Extract the (x, y) coordinate from the center of the cell holding the provided text.  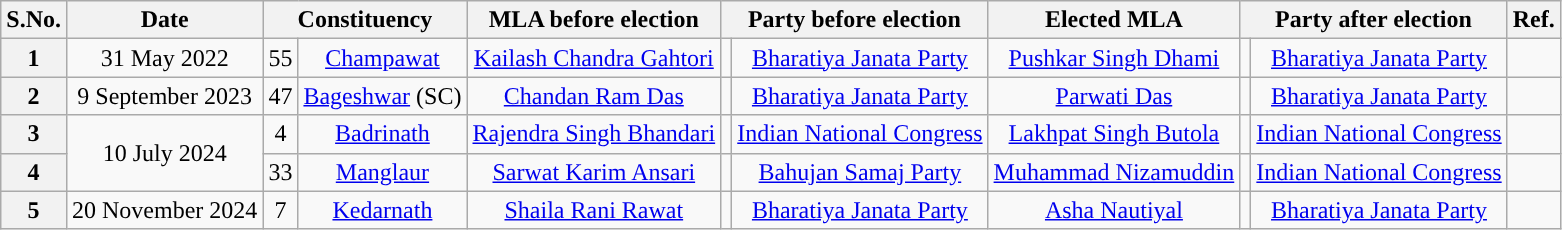
3 (34, 134)
33 (280, 172)
Parwati Das (1114, 96)
MLA before election (594, 20)
2 (34, 96)
Ref. (1534, 20)
Manglaur (382, 172)
Sarwat Karim Ansari (594, 172)
Rajendra Singh Bhandari (594, 134)
Pushkar Singh Dhami (1114, 58)
Constituency (365, 20)
Party before election (854, 20)
Party after election (1374, 20)
31 May 2022 (164, 58)
9 September 2023 (164, 96)
Elected MLA (1114, 20)
Chandan Ram Das (594, 96)
Champawat (382, 58)
Date (164, 20)
Lakhpat Singh Butola (1114, 134)
5 (34, 210)
1 (34, 58)
S.No. (34, 20)
20 November 2024 (164, 210)
10 July 2024 (164, 153)
Asha Nautiyal (1114, 210)
Bahujan Samaj Party (860, 172)
Shaila Rani Rawat (594, 210)
Bageshwar (SC) (382, 96)
Kedarnath (382, 210)
Badrinath (382, 134)
Kailash Chandra Gahtori (594, 58)
Muhammad Nizamuddin (1114, 172)
7 (280, 210)
47 (280, 96)
55 (280, 58)
